For the text-containing cell, return its midpoint in [x, y] coordinate format. 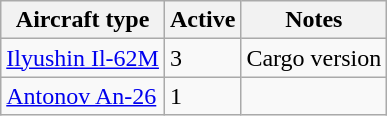
Notes [314, 20]
Antonov An-26 [83, 96]
3 [202, 58]
Active [202, 20]
1 [202, 96]
Cargo version [314, 58]
Aircraft type [83, 20]
Ilyushin Il-62M [83, 58]
